Pinpoint the cell where the given text exists, returning its [X, Y] midpoint coordinate. 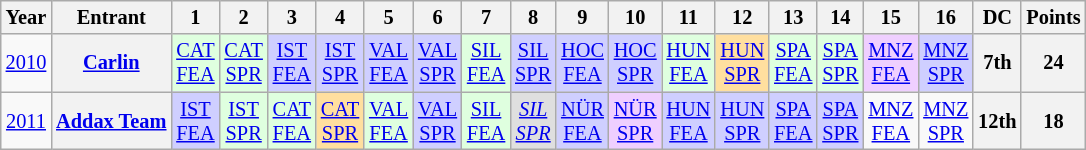
2 [244, 17]
HOCFEA [582, 63]
NÜRFEA [582, 121]
7 [486, 17]
Points [1053, 17]
Entrant [111, 17]
HOCSPR [636, 63]
Carlin [111, 63]
Addax Team [111, 121]
1 [195, 17]
12 [742, 17]
11 [689, 17]
2011 [26, 121]
2010 [26, 63]
NÜRSPR [636, 121]
14 [840, 17]
10 [636, 17]
18 [1053, 121]
16 [946, 17]
15 [890, 17]
Year [26, 17]
24 [1053, 63]
6 [438, 17]
9 [582, 17]
8 [533, 17]
12th [997, 121]
5 [388, 17]
DC [997, 17]
13 [793, 17]
4 [340, 17]
3 [292, 17]
7th [997, 63]
